From the cell containing the given text, extract its center point as [X, Y] coordinate. 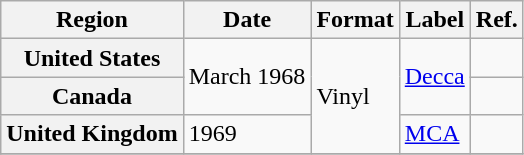
Canada [92, 96]
Ref. [496, 20]
Decca [434, 77]
1969 [247, 134]
Vinyl [355, 96]
Date [247, 20]
Format [355, 20]
March 1968 [247, 77]
Label [434, 20]
MCA [434, 134]
Region [92, 20]
United States [92, 58]
United Kingdom [92, 134]
